Scan for the cell matching the given text and deliver its (x, y) coordinate at center. 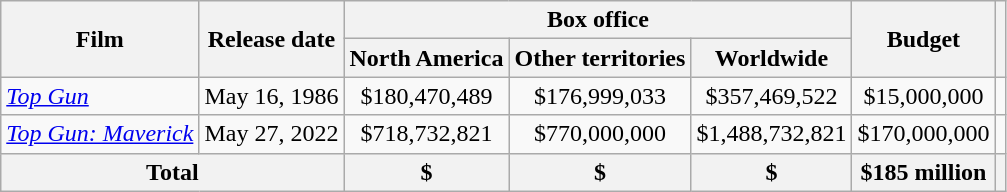
$180,470,489 (426, 96)
Total (172, 172)
May 16, 1986 (272, 96)
May 27, 2022 (272, 134)
Top Gun: Maverick (100, 134)
$718,732,821 (426, 134)
Worldwide (772, 58)
$770,000,000 (600, 134)
Film (100, 39)
$185 million (924, 172)
$15,000,000 (924, 96)
Budget (924, 39)
Other territories (600, 58)
$357,469,522 (772, 96)
Release date (272, 39)
Top Gun (100, 96)
$1,488,732,821 (772, 134)
Box office (598, 20)
North America (426, 58)
$176,999,033 (600, 96)
$170,000,000 (924, 134)
